For the text-containing cell, return its midpoint in [x, y] coordinate format. 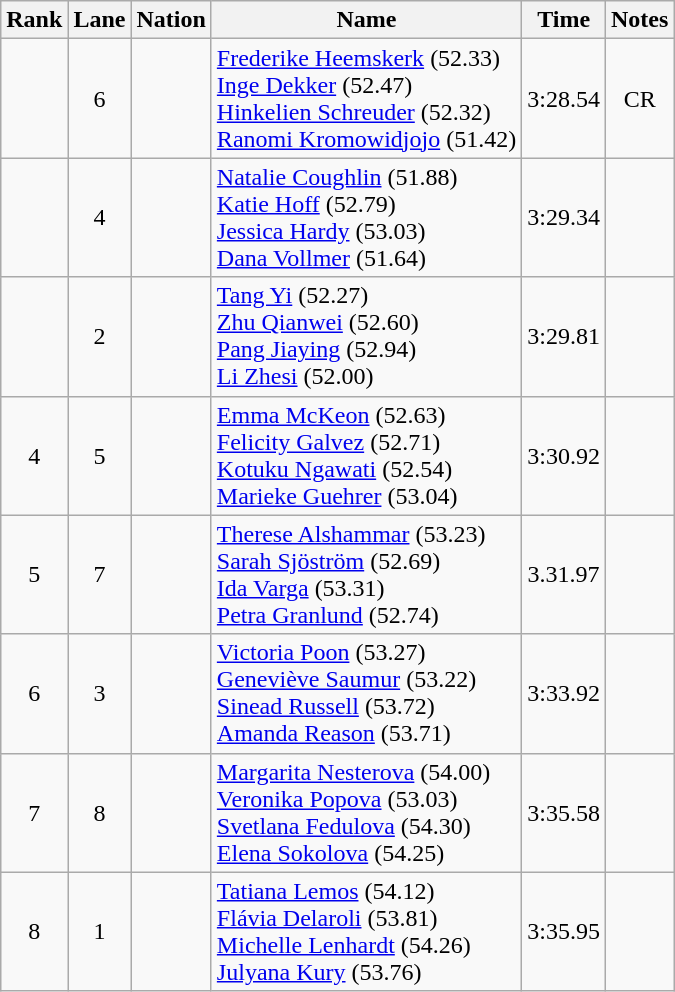
1 [100, 932]
3:29.34 [564, 218]
Margarita Nesterova (54.00)Veronika Popova (53.03)Svetlana Fedulova (54.30)Elena Sokolova (54.25) [366, 812]
Time [564, 20]
3:35.95 [564, 932]
Victoria Poon (53.27)Geneviève Saumur (53.22)Sinead Russell (53.72)Amanda Reason (53.71) [366, 694]
3:28.54 [564, 98]
3:29.81 [564, 336]
Tang Yi (52.27)Zhu Qianwei (52.60)Pang Jiaying (52.94)Li Zhesi (52.00) [366, 336]
2 [100, 336]
Frederike Heemskerk (52.33)Inge Dekker (52.47)Hinkelien Schreuder (52.32)Ranomi Kromowidjojo (51.42) [366, 98]
Therese Alshammar (53.23)Sarah Sjöström (52.69)Ida Varga (53.31)Petra Granlund (52.74) [366, 574]
Nation [171, 20]
3:35.58 [564, 812]
Name [366, 20]
Lane [100, 20]
Rank [34, 20]
Notes [639, 20]
3.31.97 [564, 574]
CR [639, 98]
3 [100, 694]
Emma McKeon (52.63)Felicity Galvez (52.71)Kotuku Ngawati (52.54)Marieke Guehrer (53.04) [366, 456]
3:33.92 [564, 694]
3:30.92 [564, 456]
Tatiana Lemos (54.12)Flávia Delaroli (53.81)Michelle Lenhardt (54.26)Julyana Kury (53.76) [366, 932]
Natalie Coughlin (51.88)Katie Hoff (52.79)Jessica Hardy (53.03)Dana Vollmer (51.64) [366, 218]
